Search for the cell housing the specified text and yield its [X, Y] center coordinate. 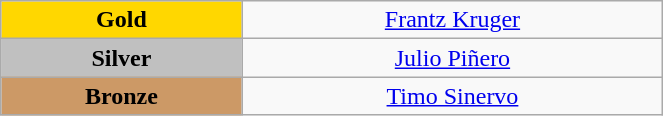
Julio Piñero [452, 58]
Frantz Kruger [452, 20]
Timo Sinervo [452, 96]
Gold [122, 20]
Silver [122, 58]
Bronze [122, 96]
